Find where the given text appears and provide that cell's center as [x, y] coordinate. 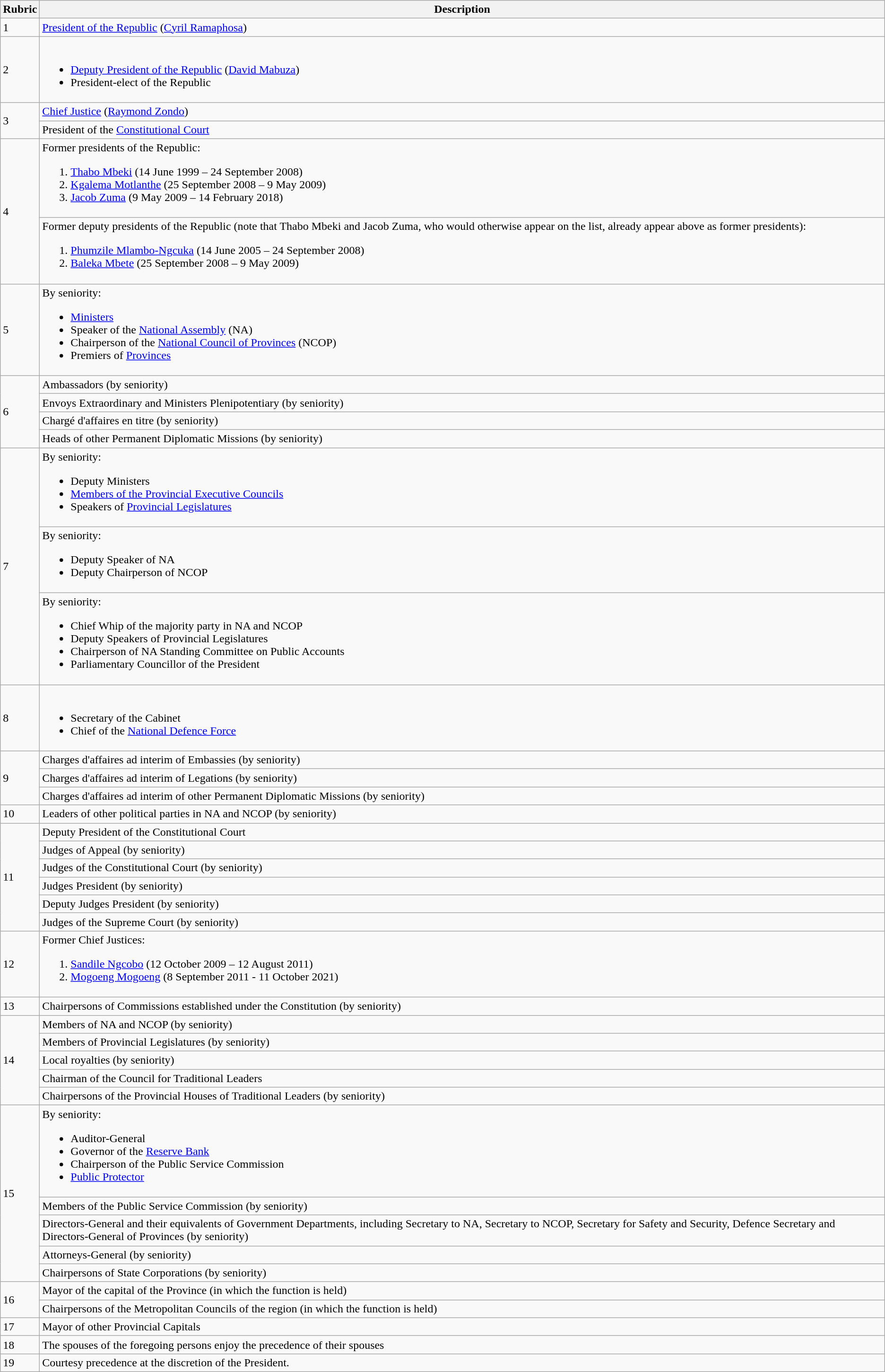
16 [20, 1300]
Attorneys-General (by seniority) [462, 1255]
Mayor of other Provincial Capitals [462, 1327]
10 [20, 814]
Deputy Judges President (by seniority) [462, 904]
Members of the Public Service Commission (by seniority) [462, 1206]
Deputy President of the Republic (David Mabuza)President-elect of the Republic [462, 70]
8 [20, 718]
Rubric [20, 9]
Judges President (by seniority) [462, 886]
17 [20, 1327]
By seniority:Deputy Speaker of NADeputy Chairperson of NCOP [462, 560]
18 [20, 1345]
Chargé d'affaires en titre (by seniority) [462, 420]
Charges d'affaires ad interim of Embassies (by seniority) [462, 760]
Members of NA and NCOP (by seniority) [462, 1024]
Chairpersons of Commissions established under the Constitution (by seniority) [462, 1006]
Judges of the Constitutional Court (by seniority) [462, 868]
Chairpersons of the Provincial Houses of Traditional Leaders (by seniority) [462, 1096]
Mayor of the capital of the Province (in which the function is held) [462, 1291]
Ambassadors (by seniority) [462, 385]
13 [20, 1006]
1 [20, 27]
By seniority:Deputy MinistersMembers of the Provincial Executive CouncilsSpeakers of Provincial Legislatures [462, 487]
Charges d'affaires ad interim of Legations (by seniority) [462, 778]
The spouses of the foregoing persons enjoy the precedence of their spouses [462, 1345]
Description [462, 9]
Members of Provincial Legislatures (by seniority) [462, 1042]
President of the Constitutional Court [462, 130]
By seniority:Auditor-GeneralGovernor of the Reserve BankChairperson of the Public Service CommissionPublic Protector [462, 1151]
19 [20, 1363]
3 [20, 121]
15 [20, 1194]
2 [20, 70]
9 [20, 778]
11 [20, 877]
4 [20, 211]
Judges of Appeal (by seniority) [462, 850]
5 [20, 330]
Courtesy precedence at the discretion of the President. [462, 1363]
Deputy President of the Constitutional Court [462, 832]
Leaders of other political parties in NA and NCOP (by seniority) [462, 814]
By seniority:MinistersSpeaker of the National Assembly (NA)Chairperson of the National Council of Provinces (NCOP)Premiers of Provinces [462, 330]
Chief Justice (Raymond Zondo) [462, 112]
Former Chief Justices:Sandile Ngcobo (12 October 2009 – 12 August 2011)Mogoeng Mogoeng (8 September 2011 - 11 October 2021) [462, 964]
President of the Republic (Cyril Ramaphosa) [462, 27]
7 [20, 566]
14 [20, 1060]
Heads of other Permanent Diplomatic Missions (by seniority) [462, 438]
Chairpersons of the Metropolitan Councils of the region (in which the function is held) [462, 1309]
Chairpersons of State Corporations (by seniority) [462, 1273]
Secretary of the CabinetChief of the National Defence Force [462, 718]
12 [20, 964]
Charges d'affaires ad interim of other Permanent Diplomatic Missions (by seniority) [462, 796]
Chairman of the Council for Traditional Leaders [462, 1078]
6 [20, 411]
Judges of the Supreme Court (by seniority) [462, 922]
Local royalties (by seniority) [462, 1060]
Envoys Extraordinary and Ministers Plenipotentiary (by seniority) [462, 402]
